Extract the (X, Y) coordinate from the center of the cell holding the provided text.  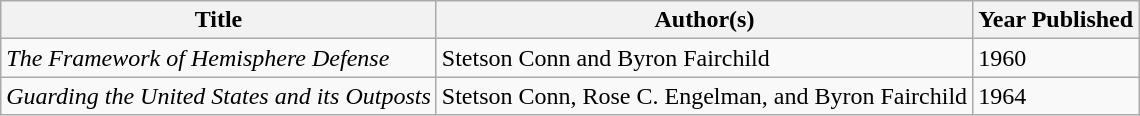
Stetson Conn, Rose C. Engelman, and Byron Fairchild (704, 96)
1964 (1056, 96)
The Framework of Hemisphere Defense (219, 58)
1960 (1056, 58)
Year Published (1056, 20)
Guarding the United States and its Outposts (219, 96)
Title (219, 20)
Author(s) (704, 20)
Stetson Conn and Byron Fairchild (704, 58)
